Return the (x, y) coordinate for the center point of the cell that contains the specified text.  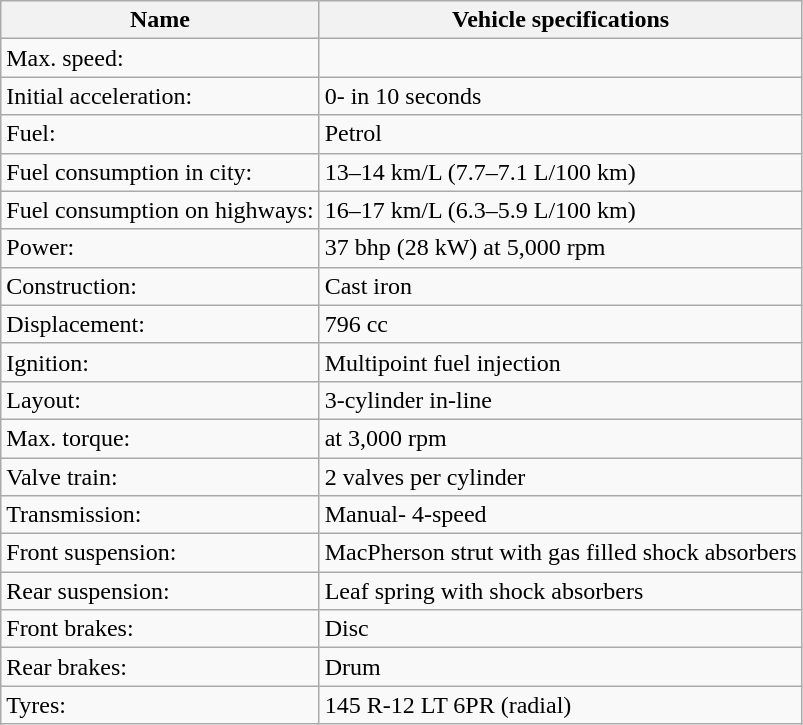
37 bhp (28 kW) at 5,000 rpm (560, 248)
Tyres: (160, 705)
Name (160, 20)
Max. speed: (160, 58)
Transmission: (160, 515)
Fuel: (160, 134)
Valve train: (160, 477)
MacPherson strut with gas filled shock absorbers (560, 553)
Fuel consumption on highways: (160, 210)
3-cylinder in-line (560, 400)
Ignition: (160, 362)
Rear brakes: (160, 667)
Manual- 4-speed (560, 515)
Drum (560, 667)
Vehicle specifications (560, 20)
0- in 10 seconds (560, 96)
Disc (560, 629)
796 cc (560, 324)
13–14 km/L (7.7–7.1 L/100 km) (560, 172)
16–17 km/L (6.3–5.9 L/100 km) (560, 210)
Max. torque: (160, 438)
Power: (160, 248)
Petrol (560, 134)
Leaf spring with shock absorbers (560, 591)
2 valves per cylinder (560, 477)
Front brakes: (160, 629)
Initial acceleration: (160, 96)
at 3,000 rpm (560, 438)
Layout: (160, 400)
Multipoint fuel injection (560, 362)
Front suspension: (160, 553)
Displacement: (160, 324)
Fuel consumption in city: (160, 172)
Cast iron (560, 286)
Construction: (160, 286)
145 R-12 LT 6PR (radial) (560, 705)
Rear suspension: (160, 591)
